Identify which cell holds the provided text, then report its (x, y) central coordinate. 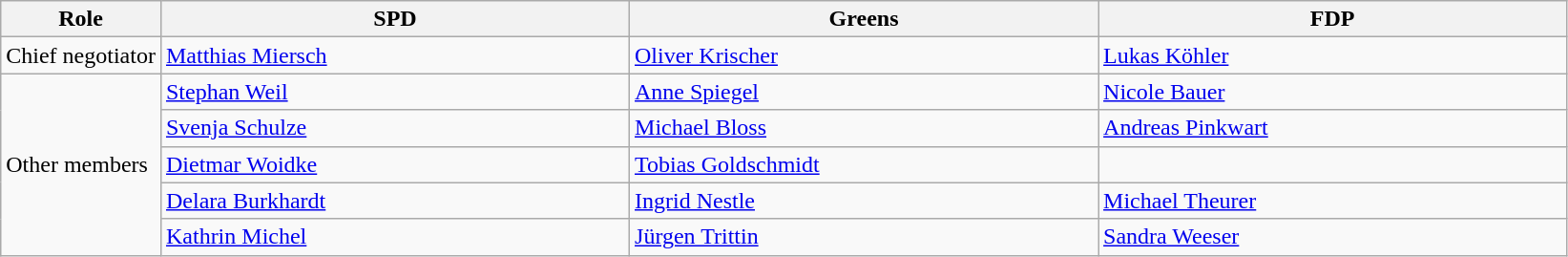
Svenja Schulze (395, 128)
Stephan Weil (395, 92)
Chief negotiator (81, 55)
Oliver Krischer (865, 55)
Kathrin Michel (395, 237)
Dietmar Woidke (395, 164)
Matthias Miersch (395, 55)
Sandra Weeser (1332, 237)
Ingrid Nestle (865, 201)
FDP (1332, 19)
Michael Bloss (865, 128)
Delara Burkhardt (395, 201)
Role (81, 19)
Michael Theurer (1332, 201)
Andreas Pinkwart (1332, 128)
Jürgen Trittin (865, 237)
Lukas Köhler (1332, 55)
Nicole Bauer (1332, 92)
Greens (865, 19)
Anne Spiegel (865, 92)
Other members (81, 164)
SPD (395, 19)
Tobias Goldschmidt (865, 164)
